Identify which cell holds the provided text, then report its [X, Y] central coordinate. 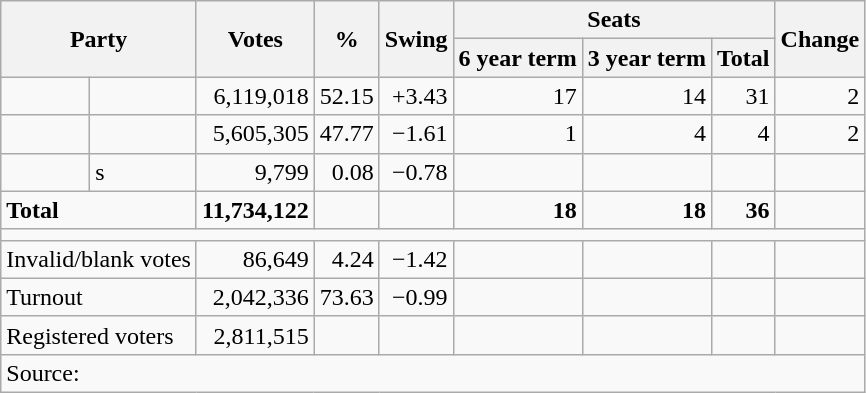
14 [646, 96]
−1.42 [416, 259]
Votes [255, 39]
3 year term [646, 58]
s [144, 172]
6 year term [518, 58]
6,119,018 [255, 96]
0.08 [346, 172]
11,734,122 [255, 210]
−0.78 [416, 172]
−0.99 [416, 297]
% [346, 39]
86,649 [255, 259]
47.77 [346, 134]
4.24 [346, 259]
Source: [433, 373]
9,799 [255, 172]
1 [518, 134]
Registered voters [99, 335]
52.15 [346, 96]
2,042,336 [255, 297]
17 [518, 96]
Turnout [99, 297]
Swing [416, 39]
36 [743, 210]
31 [743, 96]
2,811,515 [255, 335]
−1.61 [416, 134]
+3.43 [416, 96]
Party [99, 39]
73.63 [346, 297]
Change [820, 39]
Seats [614, 20]
5,605,305 [255, 134]
Invalid/blank votes [99, 259]
